Identify which cell holds the provided text, then report its [X, Y] central coordinate. 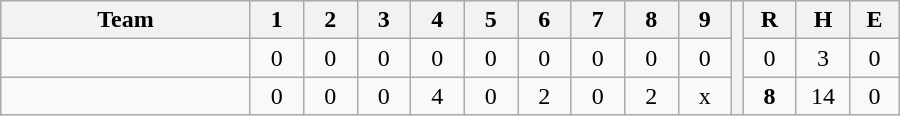
14 [823, 96]
1 [277, 20]
6 [545, 20]
x [705, 96]
E [874, 20]
H [823, 20]
9 [705, 20]
R [770, 20]
7 [598, 20]
Team [126, 20]
5 [491, 20]
